Return (X, Y) of the center of cell containing provided text 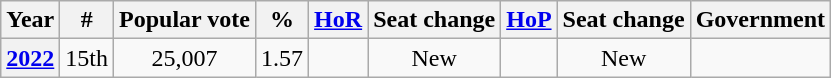
1.57 (282, 58)
HoP (529, 20)
Popular vote (185, 20)
HoR (338, 20)
Government (760, 20)
% (282, 20)
15th (87, 58)
Year (30, 20)
# (87, 20)
25,007 (185, 58)
2022 (30, 58)
